Pinpoint the cell where the given text exists, returning its [X, Y] midpoint coordinate. 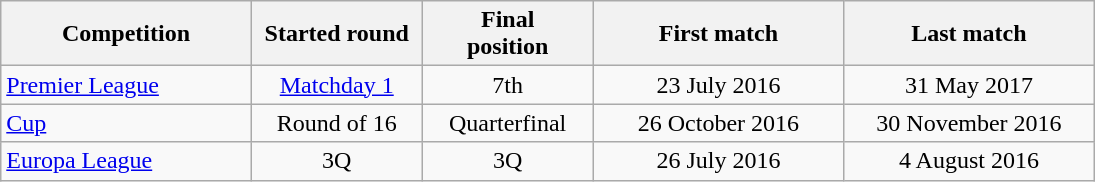
Last match [970, 34]
31 May 2017 [970, 85]
Cup [126, 123]
Competition [126, 34]
Matchday 1 [336, 85]
Quarterfinal [508, 123]
26 July 2016 [718, 161]
4 August 2016 [970, 161]
30 November 2016 [970, 123]
First match [718, 34]
Final position [508, 34]
Premier League [126, 85]
7th [508, 85]
Europa League [126, 161]
26 October 2016 [718, 123]
23 July 2016 [718, 85]
Started round [336, 34]
Round of 16 [336, 123]
